Find where the given text appears and provide that cell's center as [x, y] coordinate. 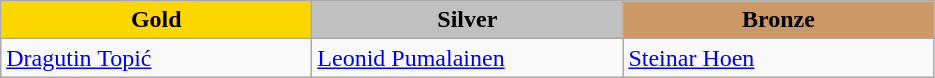
Silver [468, 20]
Leonid Pumalainen [468, 58]
Steinar Hoen [778, 58]
Bronze [778, 20]
Gold [156, 20]
Dragutin Topić [156, 58]
